Pinpoint the cell where the given text exists, returning its [x, y] midpoint coordinate. 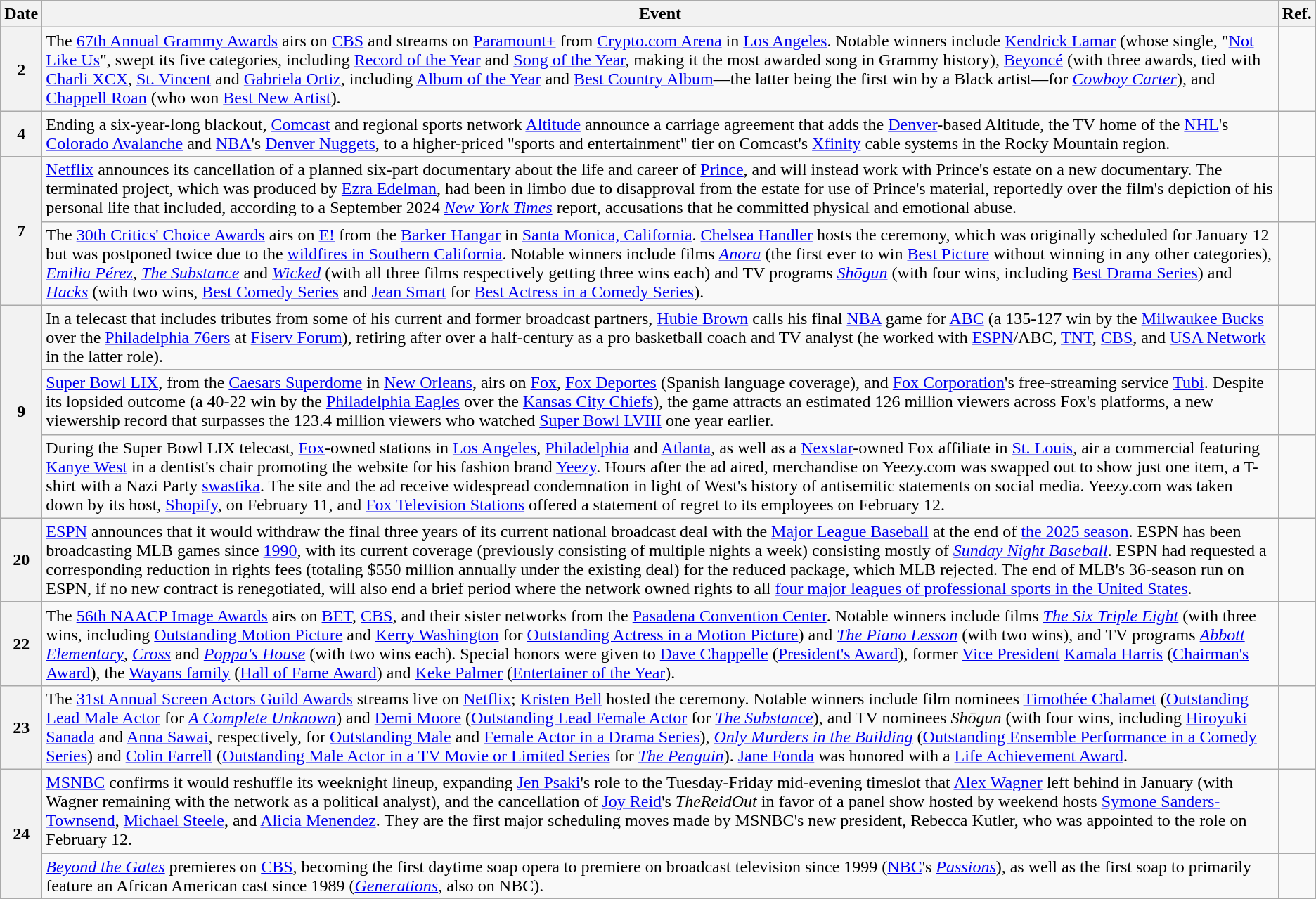
Date [21, 14]
2 [21, 69]
9 [21, 412]
24 [21, 834]
20 [21, 560]
Ref. [1296, 14]
22 [21, 644]
4 [21, 134]
Event [660, 14]
7 [21, 231]
23 [21, 727]
